Locate the cell with the specified text and output its [X, Y] center coordinate. 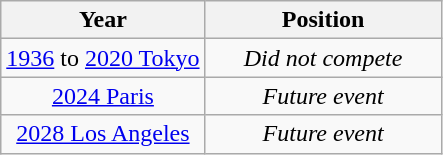
Did not compete [323, 58]
2024 Paris [103, 96]
2028 Los Angeles [103, 134]
Year [103, 20]
Position [323, 20]
1936 to 2020 Tokyo [103, 58]
